Locate the cell with the specified text and output its [x, y] center coordinate. 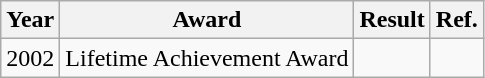
Ref. [456, 20]
Lifetime Achievement Award [207, 58]
Result [392, 20]
2002 [30, 58]
Year [30, 20]
Award [207, 20]
